Locate the cell with the specified text and output its [X, Y] center coordinate. 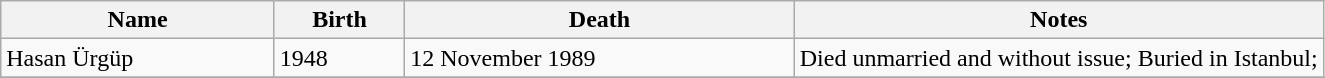
12 November 1989 [600, 58]
Birth [339, 20]
Died unmarried and without issue; Buried in Istanbul; [1058, 58]
Name [138, 20]
1948 [339, 58]
Hasan Ürgüp [138, 58]
Death [600, 20]
Notes [1058, 20]
